Search for the cell housing the specified text and yield its (X, Y) center coordinate. 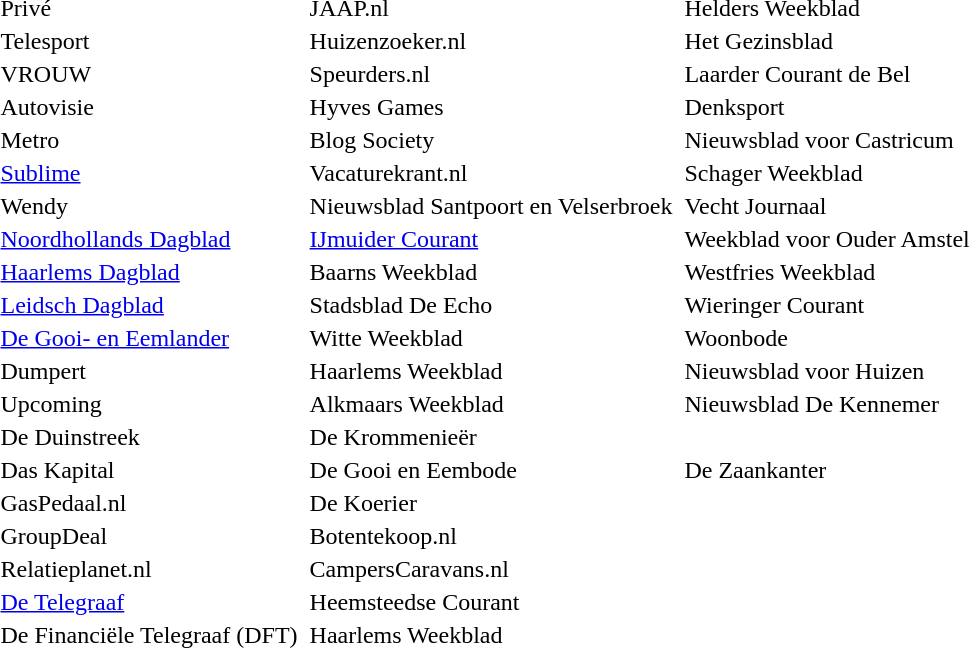
De Krommenieër (491, 437)
IJmuider Courant (491, 239)
Stadsblad De Echo (491, 305)
De Koerier (491, 503)
Hyves Games (491, 107)
Nieuwsblad Santpoort en Velserbroek (491, 206)
Haarlems Weekblad (491, 371)
Heemsteedse Courant (491, 602)
Botentekoop.nl (491, 536)
Baarns Weekblad (491, 272)
CampersCaravans.nl (491, 569)
Huizenzoeker.nl (491, 41)
Alkmaars Weekblad (491, 404)
Vacaturekrant.nl (491, 173)
Blog Society (491, 140)
Speurders.nl (491, 74)
Witte Weekblad (491, 338)
De Gooi en Eembode (491, 470)
